Determine the (x, y) coordinate at the center of the cell enclosing the given text.  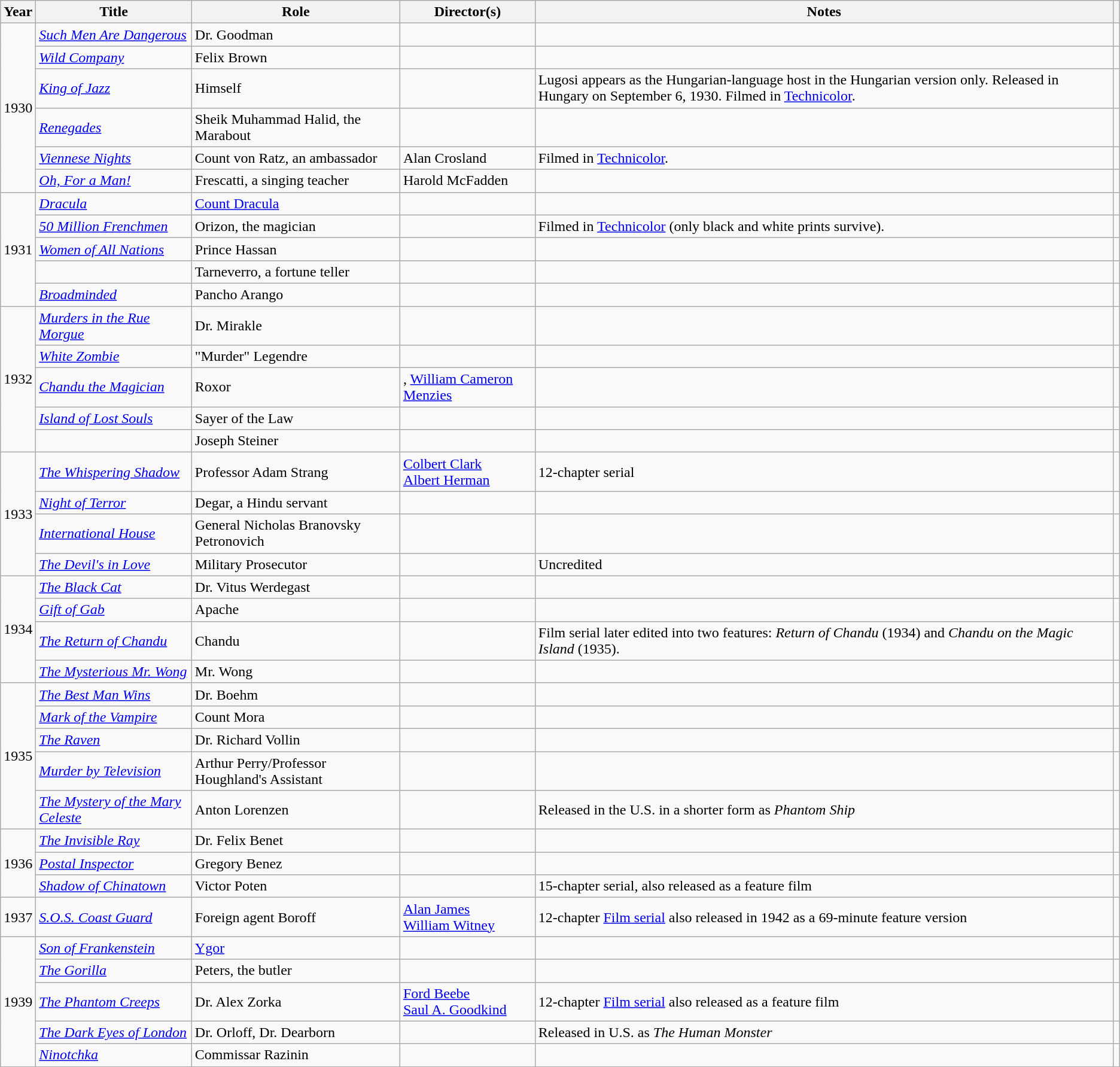
Son of Frankenstein (114, 948)
Harold McFadden (467, 181)
Filmed in Technicolor (only black and white prints survive). (824, 226)
Degar, a Hindu servant (296, 503)
Year (18, 12)
Commissar Razinin (296, 1055)
Gift of Gab (114, 610)
Director(s) (467, 12)
1935 (18, 756)
Oh, For a Man! (114, 181)
Murders in the Rue Morgue (114, 326)
Uncredited (824, 564)
Released in U.S. as The Human Monster (824, 1032)
Renegades (114, 127)
Tarneverro, a fortune teller (296, 272)
1931 (18, 249)
Wild Company (114, 57)
"Murder" Legendre (296, 357)
S.O.S. Coast Guard (114, 917)
Mark of the Vampire (114, 717)
Ford BeebeSaul A. Goodkind (467, 1002)
1937 (18, 917)
50 Million Frenchmen (114, 226)
1939 (18, 1002)
The Phantom Creeps (114, 1002)
Dr. Goodman (296, 35)
Dr. Alex Zorka (296, 1002)
The Dark Eyes of London (114, 1032)
The Mysterious Mr. Wong (114, 671)
Postal Inspector (114, 864)
Night of Terror (114, 503)
Dracula (114, 203)
Gregory Benez (296, 864)
The Mystery of the Mary Celeste (114, 810)
Title (114, 12)
Himself (296, 89)
12-chapter serial (824, 472)
General Nicholas Branovsky Petronovich (296, 534)
Dr. Felix Benet (296, 841)
The Gorilla (114, 971)
Film serial later edited into two features: Return of Chandu (1934) and Chandu on the Magic Island (1935). (824, 640)
Ninotchka (114, 1055)
12-chapter Film serial also released in 1942 as a 69-minute feature version (824, 917)
1930 (18, 108)
Roxor (296, 388)
Viennese Nights (114, 158)
Felix Brown (296, 57)
The Best Man Wins (114, 694)
Dr. Vitus Werdegast (296, 587)
Prince Hassan (296, 249)
Released in the U.S. in a shorter form as Phantom Ship (824, 810)
Dr. Richard Vollin (296, 740)
Murder by Television (114, 771)
1936 (18, 864)
Role (296, 12)
12-chapter Film serial also released as a feature film (824, 1002)
The Return of Chandu (114, 640)
The Raven (114, 740)
Frescatti, a singing teacher (296, 181)
The Devil's in Love (114, 564)
Sayer of the Law (296, 418)
Count Dracula (296, 203)
Lugosi appears as the Hungarian-language host in the Hungarian version only. Released in Hungary on September 6, 1930. Filmed in Technicolor. (824, 89)
Shadow of Chinatown (114, 886)
Dr. Boehm (296, 694)
King of Jazz (114, 89)
Joseph Steiner (296, 441)
Women of All Nations (114, 249)
Victor Poten (296, 886)
Professor Adam Strang (296, 472)
White Zombie (114, 357)
Foreign agent Boroff (296, 917)
Island of Lost Souls (114, 418)
1934 (18, 630)
Arthur Perry/Professor Houghland's Assistant (296, 771)
Notes (824, 12)
, William Cameron Menzies (467, 388)
Broadminded (114, 294)
Anton Lorenzen (296, 810)
1933 (18, 514)
1932 (18, 379)
Chandu (296, 640)
Count Mora (296, 717)
The Black Cat (114, 587)
Filmed in Technicolor. (824, 158)
The Whispering Shadow (114, 472)
Ygor (296, 948)
Count von Ratz, an ambassador (296, 158)
Apache (296, 610)
Colbert ClarkAlbert Herman (467, 472)
Alan JamesWilliam Witney (467, 917)
Chandu the Magician (114, 388)
Pancho Arango (296, 294)
International House (114, 534)
15-chapter serial, also released as a feature film (824, 886)
Dr. Orloff, Dr. Dearborn (296, 1032)
Alan Crosland (467, 158)
Sheik Muhammad Halid, the Marabout (296, 127)
Such Men Are Dangerous (114, 35)
The Invisible Ray (114, 841)
Peters, the butler (296, 971)
Military Prosecutor (296, 564)
Dr. Mirakle (296, 326)
Orizon, the magician (296, 226)
Mr. Wong (296, 671)
